From the cell containing the given text, extract its center point as (X, Y) coordinate. 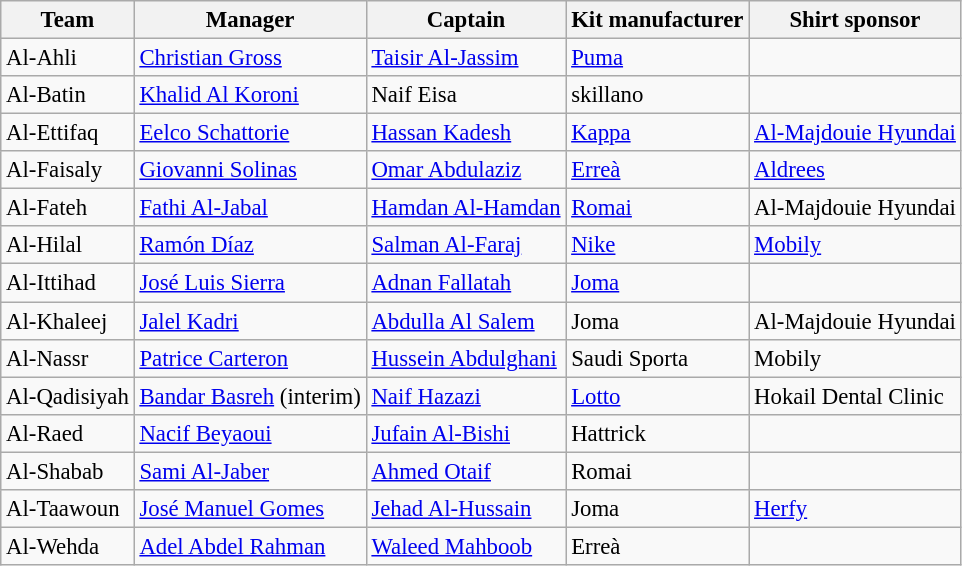
Al-Taawoun (68, 509)
Team (68, 20)
Kappa (658, 133)
Abdulla Al Salem (466, 321)
Lotto (658, 396)
Al-Faisaly (68, 170)
Al-Fateh (68, 208)
Hokail Dental Clinic (855, 396)
Ahmed Otaif (466, 471)
Waleed Mahboob (466, 546)
Bandar Basreh (interim) (250, 396)
Fathi Al-Jabal (250, 208)
Al-Khaleej (68, 321)
Khalid Al Koroni (250, 95)
Christian Gross (250, 58)
Jalel Kadri (250, 321)
Al-Batin (68, 95)
Herfy (855, 509)
Hattrick (658, 433)
Omar Abdulaziz (466, 170)
José Luis Sierra (250, 283)
Patrice Carteron (250, 358)
Salman Al-Faraj (466, 245)
José Manuel Gomes (250, 509)
Naif Hazazi (466, 396)
Hussein Abdulghani (466, 358)
Al-Nassr (68, 358)
Aldrees (855, 170)
Al-Ahli (68, 58)
Al-Qadisiyah (68, 396)
Jehad Al-Hussain (466, 509)
Puma (658, 58)
Adnan Fallatah (466, 283)
Al-Hilal (68, 245)
Shirt sponsor (855, 20)
Hamdan Al-Hamdan (466, 208)
Jufain Al-Bishi (466, 433)
Sami Al-Jaber (250, 471)
Al-Wehda (68, 546)
Adel Abdel Rahman (250, 546)
Giovanni Solinas (250, 170)
Naif Eisa (466, 95)
Nike (658, 245)
Al-Ettifaq (68, 133)
Al-Raed (68, 433)
Nacif Beyaoui (250, 433)
Manager (250, 20)
Eelco Schattorie (250, 133)
Al-Ittihad (68, 283)
Kit manufacturer (658, 20)
Saudi Sporta (658, 358)
Ramón Díaz (250, 245)
Al-Shabab (68, 471)
Taisir Al-Jassim (466, 58)
Hassan Kadesh (466, 133)
Captain (466, 20)
skillano (658, 95)
